Find where the given text appears and provide that cell's center as (x, y) coordinate. 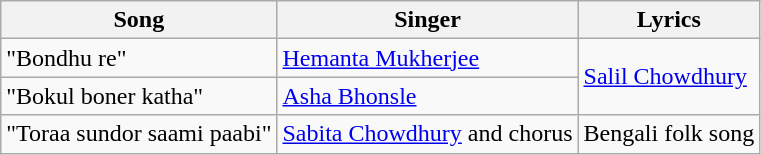
Lyrics (669, 20)
Song (139, 20)
"Toraa sundor saami paabi" (139, 134)
Hemanta Mukherjee (428, 58)
"Bokul boner katha" (139, 96)
"Bondhu re" (139, 58)
Sabita Chowdhury and chorus (428, 134)
Salil Chowdhury (669, 77)
Singer (428, 20)
Asha Bhonsle (428, 96)
Bengali folk song (669, 134)
